Identify which cell holds the provided text, then report its [x, y] central coordinate. 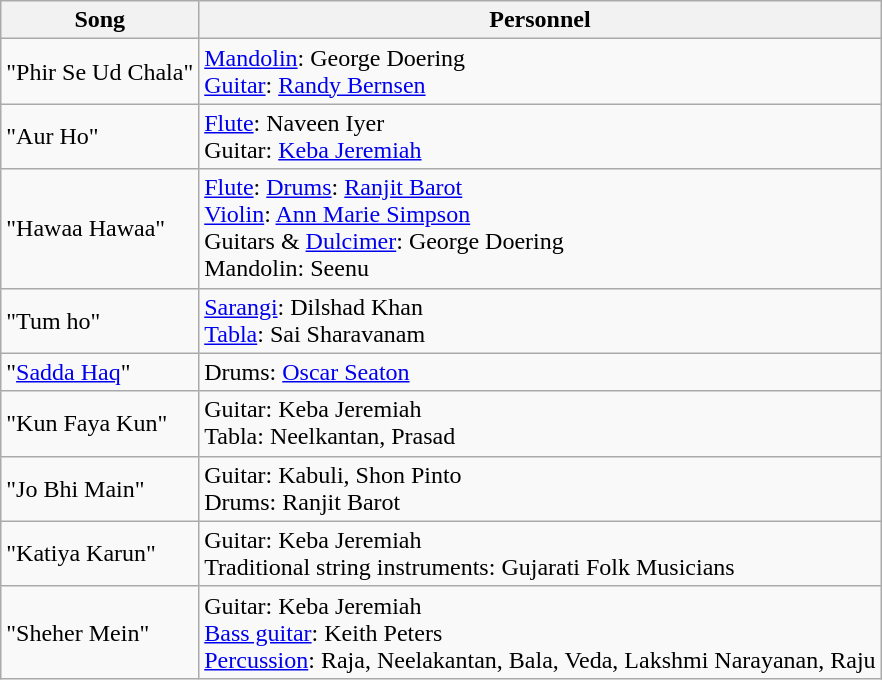
"Aur Ho" [100, 136]
Drums: Oscar Seaton [540, 372]
Guitar: Keba Jeremiah Traditional string instruments: Gujarati Folk Musicians [540, 554]
"Katiya Karun" [100, 554]
"Hawaa Hawaa" [100, 228]
Guitar: Kabuli, Shon Pinto Drums: Ranjit Barot [540, 488]
"Jo Bhi Main" [100, 488]
Song [100, 20]
Mandolin: George DoeringGuitar: Randy Bernsen [540, 72]
"Tum ho" [100, 320]
Sarangi: Dilshad KhanTabla: Sai Sharavanam [540, 320]
Personnel [540, 20]
"Kun Faya Kun" [100, 424]
"Sheher Mein" [100, 632]
Flute: Naveen IyerGuitar: Keba Jeremiah [540, 136]
"Phir Se Ud Chala" [100, 72]
Guitar: Keba Jeremiah Bass guitar: Keith Peters Percussion: Raja, Neelakantan, Bala, Veda, Lakshmi Narayanan, Raju [540, 632]
"Sadda Haq" [100, 372]
Flute: Drums: Ranjit Barot Violin: Ann Marie SimpsonGuitars & Dulcimer: George DoeringMandolin: Seenu [540, 228]
Guitar: Keba Jeremiah Tabla: Neelkantan, Prasad [540, 424]
